Return [X, Y] of the center of cell containing provided text 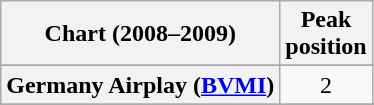
Chart (2008–2009) [140, 34]
Germany Airplay (BVMI) [140, 85]
Peakposition [326, 34]
2 [326, 85]
